Return (X, Y) of the center of cell containing provided text 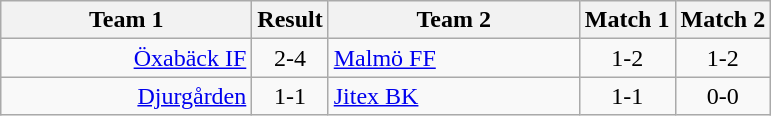
Team 2 (454, 20)
Malmö FF (454, 58)
Match 1 (627, 20)
Jitex BK (454, 96)
0-0 (723, 96)
Öxabäck IF (126, 58)
Result (290, 20)
Djurgården (126, 96)
Match 2 (723, 20)
2-4 (290, 58)
Team 1 (126, 20)
